From the cell containing the given text, extract its center point as (x, y) coordinate. 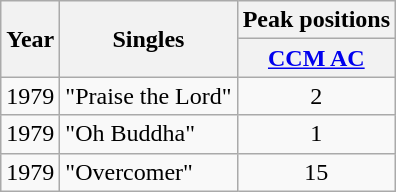
"Praise the Lord" (148, 96)
CCM AC (316, 58)
Peak positions (316, 20)
Year (30, 39)
1 (316, 134)
"Oh Buddha" (148, 134)
"Overcomer" (148, 172)
2 (316, 96)
Singles (148, 39)
15 (316, 172)
